For the text-containing cell, return its midpoint in (x, y) coordinate format. 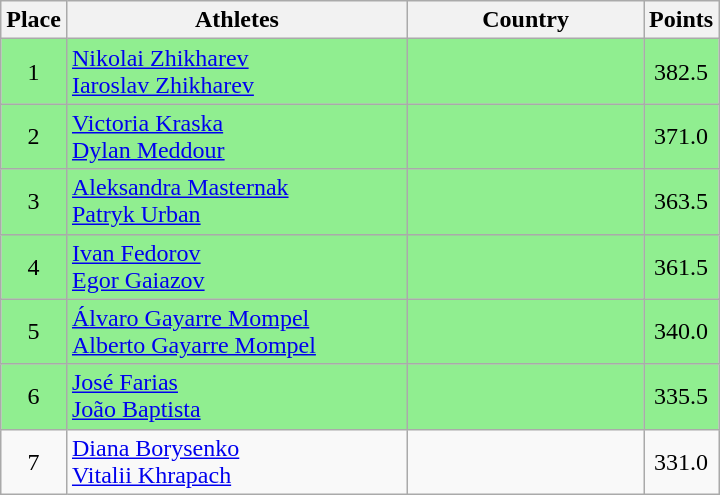
331.0 (682, 462)
371.0 (682, 136)
7 (34, 462)
335.5 (682, 396)
José FariasJoão Baptista (236, 396)
Points (682, 20)
Ivan FedorovEgor Gaiazov (236, 266)
363.5 (682, 202)
361.5 (682, 266)
340.0 (682, 332)
Country (526, 20)
6 (34, 396)
Álvaro Gayarre MompelAlberto Gayarre Mompel (236, 332)
3 (34, 202)
Place (34, 20)
Nikolai ZhikharevIaroslav Zhikharev (236, 72)
Victoria KraskaDylan Meddour (236, 136)
2 (34, 136)
5 (34, 332)
Diana BorysenkoVitalii Khrapach (236, 462)
382.5 (682, 72)
Aleksandra MasternakPatryk Urban (236, 202)
Athletes (236, 20)
1 (34, 72)
4 (34, 266)
